Find where the given text appears and provide that cell's center as [x, y] coordinate. 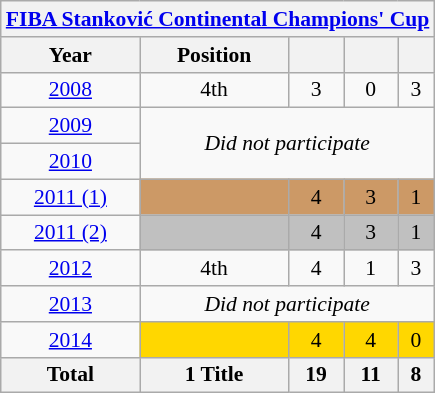
1 Title [214, 375]
2008 [70, 90]
2014 [70, 340]
Position [214, 55]
FIBA Stanković Continental Champions' Cup [218, 19]
19 [316, 375]
2009 [70, 126]
2011 (2) [70, 233]
2011 (1) [70, 197]
Total [70, 375]
8 [416, 375]
2013 [70, 304]
2012 [70, 269]
Year [70, 55]
2010 [70, 162]
11 [371, 375]
